Return (x, y) of the center of cell containing provided text 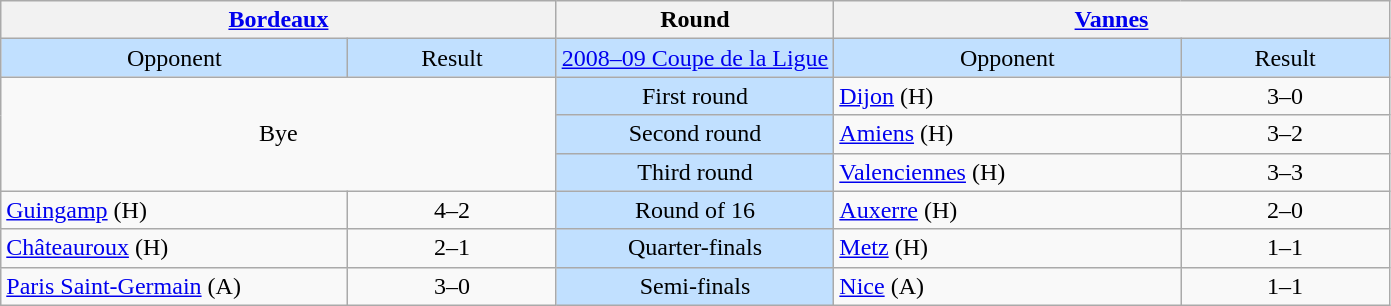
3–3 (1285, 172)
3–2 (1285, 134)
Round of 16 (695, 210)
Dijon (H) (1008, 96)
Round (695, 20)
Bordeaux (278, 20)
4–2 (452, 210)
Vannes (1112, 20)
Semi-finals (695, 286)
Guingamp (H) (174, 210)
2–1 (452, 248)
Amiens (H) (1008, 134)
Paris Saint-Germain (A) (174, 286)
Nice (A) (1008, 286)
2008–09 Coupe de la Ligue (695, 58)
Second round (695, 134)
Bye (278, 134)
Auxerre (H) (1008, 210)
2–0 (1285, 210)
Metz (H) (1008, 248)
Châteauroux (H) (174, 248)
Valenciennes (H) (1008, 172)
Third round (695, 172)
First round (695, 96)
Quarter-finals (695, 248)
